Search for the cell housing the specified text and yield its [X, Y] center coordinate. 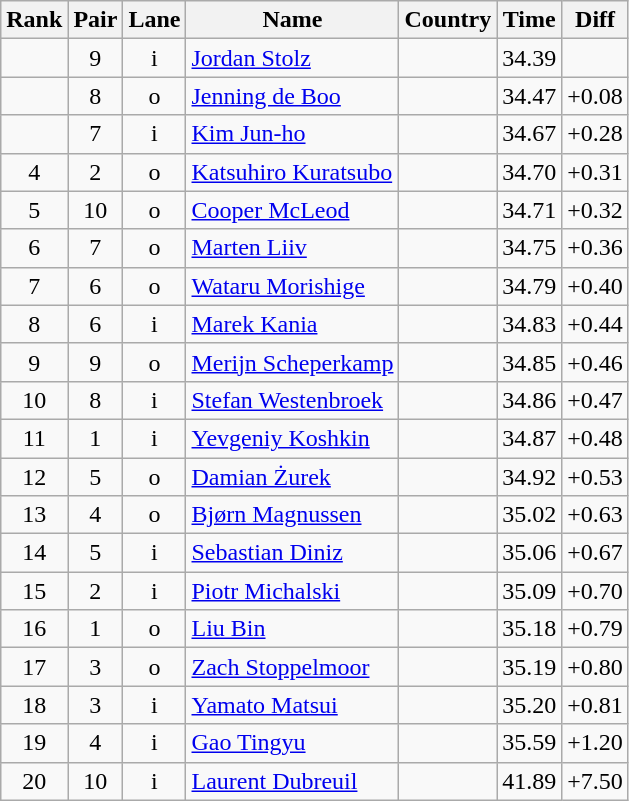
12 [34, 477]
Bjørn Magnussen [292, 515]
Yamato Matsui [292, 705]
+0.08 [596, 96]
Marten Liiv [292, 248]
34.70 [530, 172]
+0.67 [596, 553]
34.83 [530, 324]
34.39 [530, 58]
11 [34, 438]
35.19 [530, 667]
35.59 [530, 743]
35.18 [530, 629]
13 [34, 515]
Katsuhiro Kuratsubo [292, 172]
34.86 [530, 400]
Time [530, 20]
Name [292, 20]
35.02 [530, 515]
34.85 [530, 362]
18 [34, 705]
+0.31 [596, 172]
Diff [596, 20]
Jordan Stolz [292, 58]
+0.32 [596, 210]
Lane [154, 20]
34.67 [530, 134]
Merijn Scheperkamp [292, 362]
Country [448, 20]
35.20 [530, 705]
Liu Bin [292, 629]
Cooper McLeod [292, 210]
+1.20 [596, 743]
Piotr Michalski [292, 591]
+0.80 [596, 667]
34.92 [530, 477]
+0.53 [596, 477]
34.87 [530, 438]
20 [34, 781]
Yevgeniy Koshkin [292, 438]
Wataru Morishige [292, 286]
16 [34, 629]
+0.81 [596, 705]
41.89 [530, 781]
+0.79 [596, 629]
+0.70 [596, 591]
+0.47 [596, 400]
17 [34, 667]
+7.50 [596, 781]
19 [34, 743]
34.79 [530, 286]
Laurent Dubreuil [292, 781]
Marek Kania [292, 324]
35.09 [530, 591]
+0.46 [596, 362]
Kim Jun-ho [292, 134]
+0.36 [596, 248]
+0.28 [596, 134]
Damian Żurek [292, 477]
14 [34, 553]
35.06 [530, 553]
Rank [34, 20]
Sebastian Diniz [292, 553]
34.71 [530, 210]
+0.44 [596, 324]
34.75 [530, 248]
Pair [96, 20]
Zach Stoppelmoor [292, 667]
Gao Tingyu [292, 743]
+0.63 [596, 515]
Stefan Westenbroek [292, 400]
34.47 [530, 96]
15 [34, 591]
Jenning de Boo [292, 96]
+0.48 [596, 438]
+0.40 [596, 286]
